For the text-containing cell, return its midpoint in (X, Y) coordinate format. 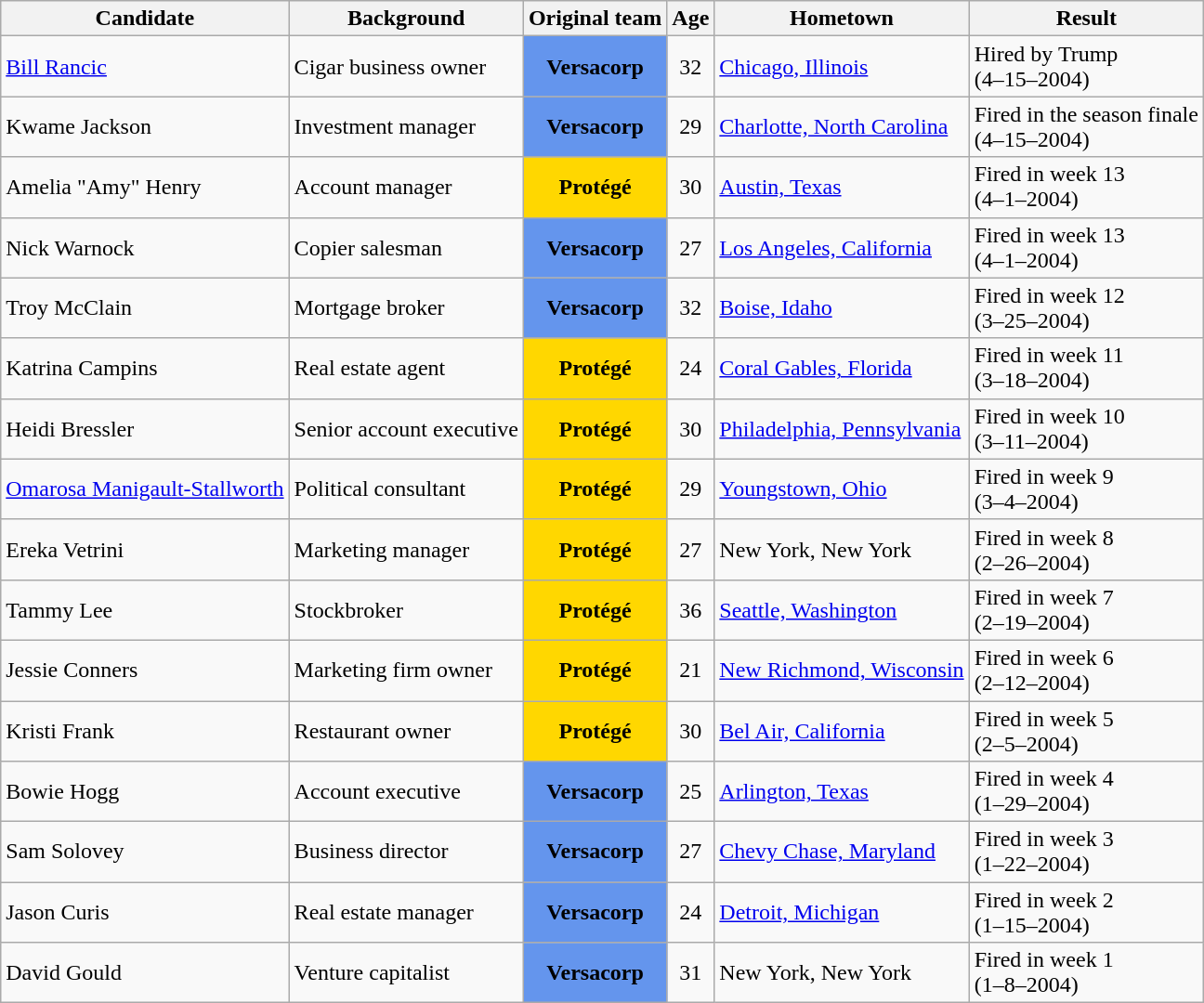
Mortgage broker (406, 308)
Account executive (406, 791)
Jessie Conners (145, 671)
21 (691, 671)
Account manager (406, 188)
Fired in week 3(1–22–2004) (1086, 853)
25 (691, 791)
Philadelphia, Pennsylvania (842, 429)
Tammy Lee (145, 609)
Result (1086, 19)
Bowie Hogg (145, 791)
Chicago, Illinois (842, 67)
Fired in week 11(3–18–2004) (1086, 368)
Copier salesman (406, 247)
Senior account executive (406, 429)
Charlotte, North Carolina (842, 126)
Age (691, 19)
Fired in the season finale(4–15–2004) (1086, 126)
Seattle, Washington (842, 609)
Background (406, 19)
Investment manager (406, 126)
Fired in week 10(3–11–2004) (1086, 429)
Fired in week 6(2–12–2004) (1086, 671)
Fired in week 5(2–5–2004) (1086, 730)
Candidate (145, 19)
31 (691, 973)
Sam Solovey (145, 853)
David Gould (145, 973)
Venture capitalist (406, 973)
Jason Curis (145, 912)
Marketing firm owner (406, 671)
Boise, Idaho (842, 308)
Chevy Chase, Maryland (842, 853)
Fired in week 8(2–26–2004) (1086, 550)
Kristi Frank (145, 730)
Bel Air, California (842, 730)
Business director (406, 853)
Detroit, Michigan (842, 912)
Austin, Texas (842, 188)
Coral Gables, Florida (842, 368)
Marketing manager (406, 550)
Amelia "Amy" Henry (145, 188)
Troy McClain (145, 308)
Cigar business owner (406, 67)
Los Angeles, California (842, 247)
Real estate manager (406, 912)
Fired in week 12(3–25–2004) (1086, 308)
New Richmond, Wisconsin (842, 671)
Fired in week 7(2–19–2004) (1086, 609)
Youngstown, Ohio (842, 488)
Restaurant owner (406, 730)
Hometown (842, 19)
Omarosa Manigault-Stallworth (145, 488)
Stockbroker (406, 609)
Heidi Bressler (145, 429)
Nick Warnock (145, 247)
Fired in week 4(1–29–2004) (1086, 791)
Real estate agent (406, 368)
Political consultant (406, 488)
Ereka Vetrini (145, 550)
Bill Rancic (145, 67)
Hired by Trump(4–15–2004) (1086, 67)
Katrina Campins (145, 368)
Fired in week 2(1–15–2004) (1086, 912)
36 (691, 609)
Original team (595, 19)
Fired in week 1(1–8–2004) (1086, 973)
Arlington, Texas (842, 791)
Kwame Jackson (145, 126)
Fired in week 9(3–4–2004) (1086, 488)
